Locate the cell with the specified text and output its [x, y] center coordinate. 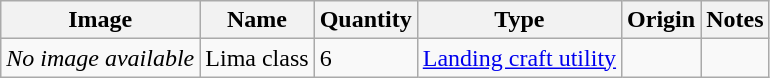
Landing craft utility [519, 58]
Origin [662, 20]
Name [257, 20]
6 [366, 58]
Lima class [257, 58]
Notes [735, 20]
Type [519, 20]
No image available [100, 58]
Quantity [366, 20]
Image [100, 20]
